Scan for the cell matching the given text and deliver its (x, y) coordinate at center. 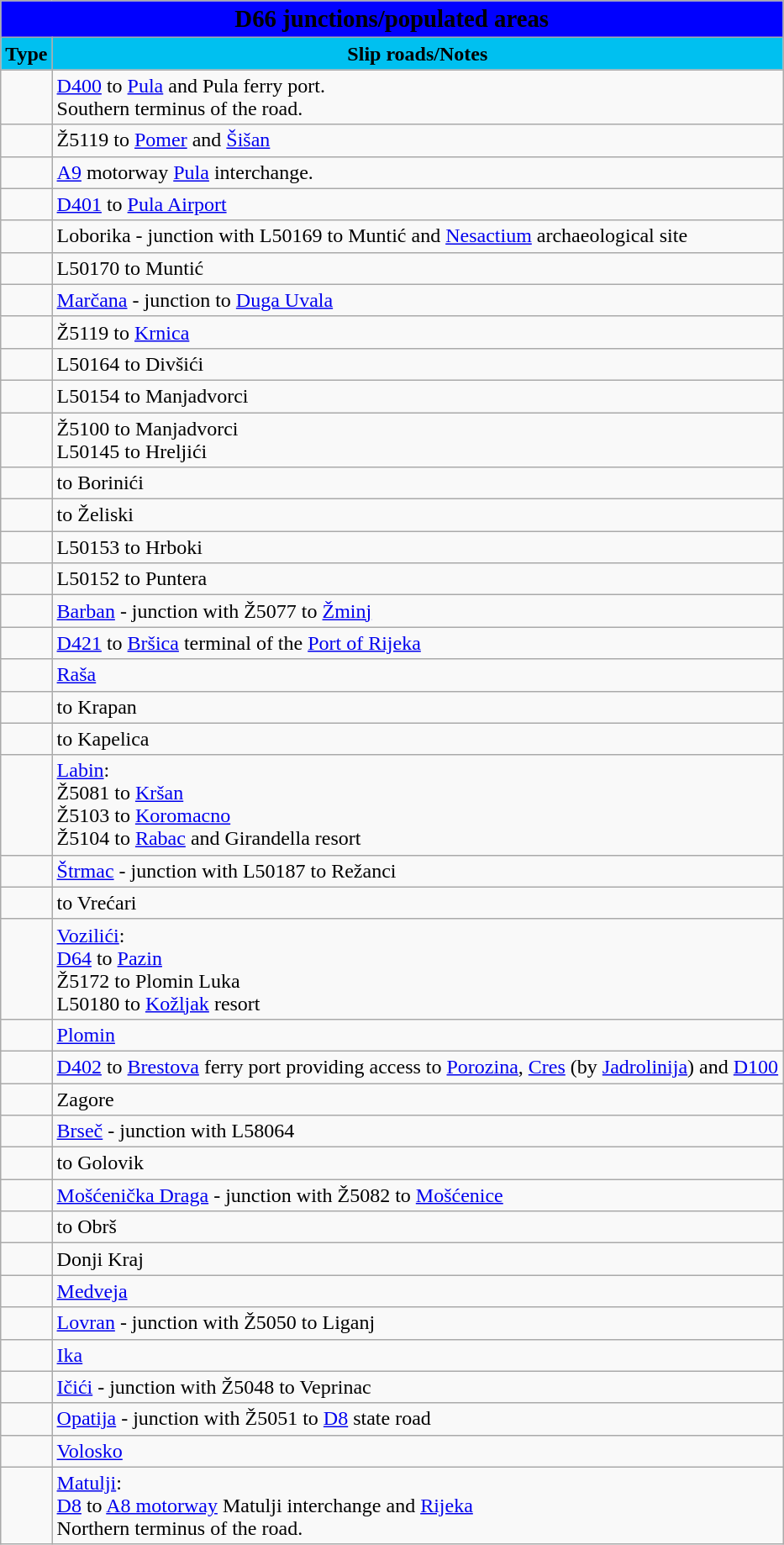
D421 to Bršica terminal of the Port of Rijeka (418, 643)
Ičići - junction with Ž5048 to Veprinac (418, 1387)
A9 motorway Pula interchange. (418, 172)
Ika (418, 1355)
Lovran - junction with Ž5050 to Liganj (418, 1323)
D66 junctions/populated areas (392, 19)
Ž5119 to Pomer and Šišan (418, 140)
to Golovik (418, 1163)
Mošćenička Draga - junction with Ž5082 to Mošćenice (418, 1195)
to Krapan (418, 707)
Loborika - junction with L50169 to Muntić and Nesactium archaeological site (418, 236)
Labin:Ž5081 to KršanŽ5103 to KoromacnoŽ5104 to Rabac and Girandella resort (418, 805)
Štrmac - junction with L50187 to Režanci (418, 871)
Medveja (418, 1291)
D400 to Pula and Pula ferry port.Southern terminus of the road. (418, 98)
Marčana - junction to Duga Uvala (418, 300)
L50154 to Manjadvorci (418, 396)
D401 to Pula Airport (418, 204)
Slip roads/Notes (418, 54)
Raša (418, 675)
L50164 to Divšići (418, 364)
to Vrećari (418, 903)
Opatija - junction with Ž5051 to D8 state road (418, 1419)
Vozilići: D64 to PazinŽ5172 to Plomin LukaL50180 to Kožljak resort (418, 968)
Matulji: D8 to A8 motorway Matulji interchange and RijekaNorthern terminus of the road. (418, 1505)
Type (27, 54)
Plomin (418, 1035)
Donji Kraj (418, 1259)
L50152 to Puntera (418, 579)
Volosko (418, 1451)
L50170 to Muntić (418, 268)
to Obrš (418, 1227)
L50153 to Hrboki (418, 547)
Brseč - junction with L58064 (418, 1131)
to Kapelica (418, 739)
to Borinići (418, 483)
Zagore (418, 1099)
Ž5119 to Krnica (418, 332)
Barban - junction with Ž5077 to Žminj (418, 611)
to Želiski (418, 515)
D402 to Brestova ferry port providing access to Porozina, Cres (by Jadrolinija) and D100 (418, 1067)
Ž5100 to ManjadvorciL50145 to Hreljići (418, 439)
